Detect which cell encompasses the target text, then output its (X, Y) center coordinate. 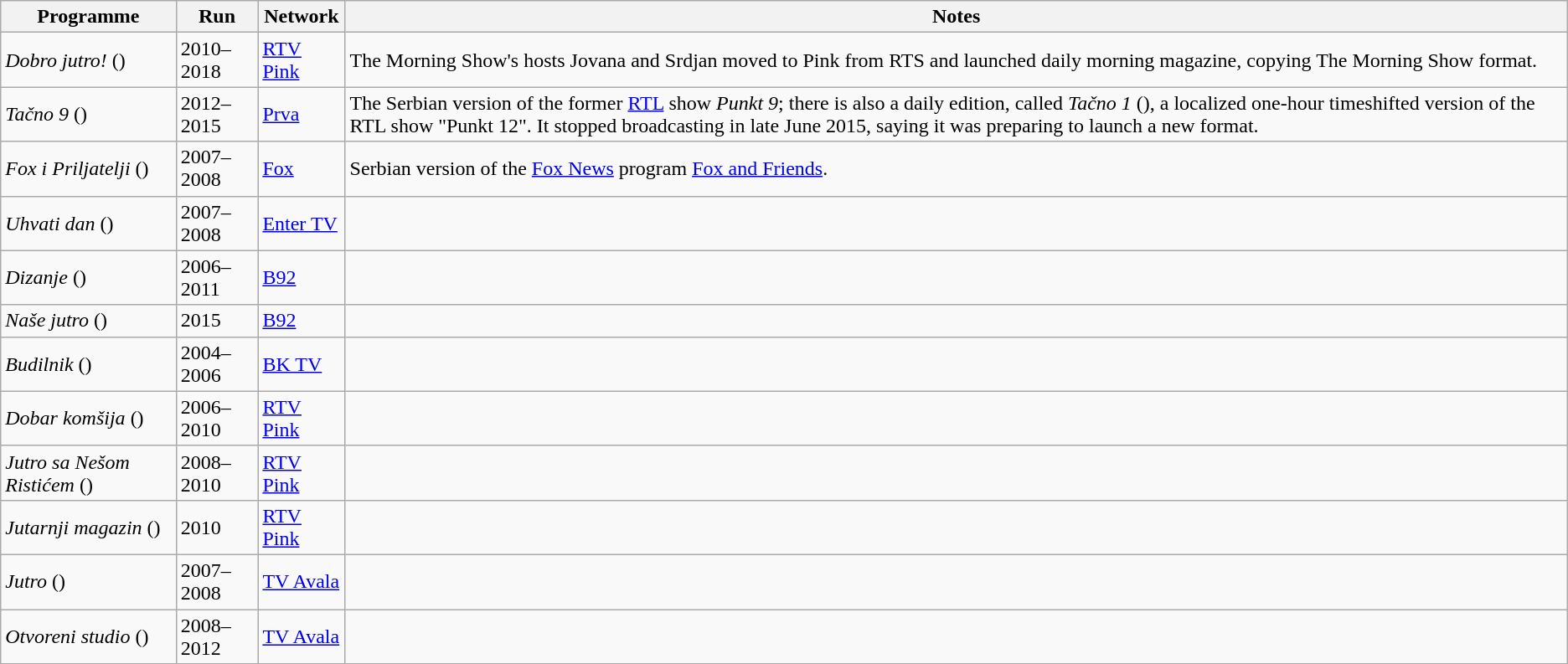
Jutro () (89, 581)
Network (302, 17)
Dobar komšija () (89, 419)
Otvoreni studio () (89, 636)
2015 (217, 321)
2004–2006 (217, 363)
Fox (302, 169)
Run (217, 17)
Jutarnji magazin () (89, 528)
2012–2015 (217, 114)
2010 (217, 528)
Budilnik () (89, 363)
Notes (957, 17)
2006–2011 (217, 278)
2008–2010 (217, 472)
Naše jutro () (89, 321)
Prva (302, 114)
2010–2018 (217, 60)
2006–2010 (217, 419)
Jutro sa Nešom Ristićem () (89, 472)
Tačno 9 () (89, 114)
Uhvati dan () (89, 223)
Dizanje () (89, 278)
Enter TV (302, 223)
Dobro jutro! () (89, 60)
Programme (89, 17)
The Morning Show's hosts Jovana and Srdjan moved to Pink from RTS and launched daily morning magazine, copying The Morning Show format. (957, 60)
Serbian version of the Fox News program Fox and Friends. (957, 169)
2008–2012 (217, 636)
Fox i Priljatelji () (89, 169)
BK TV (302, 363)
